Extract the [X, Y] coordinate from the center of the cell holding the provided text.  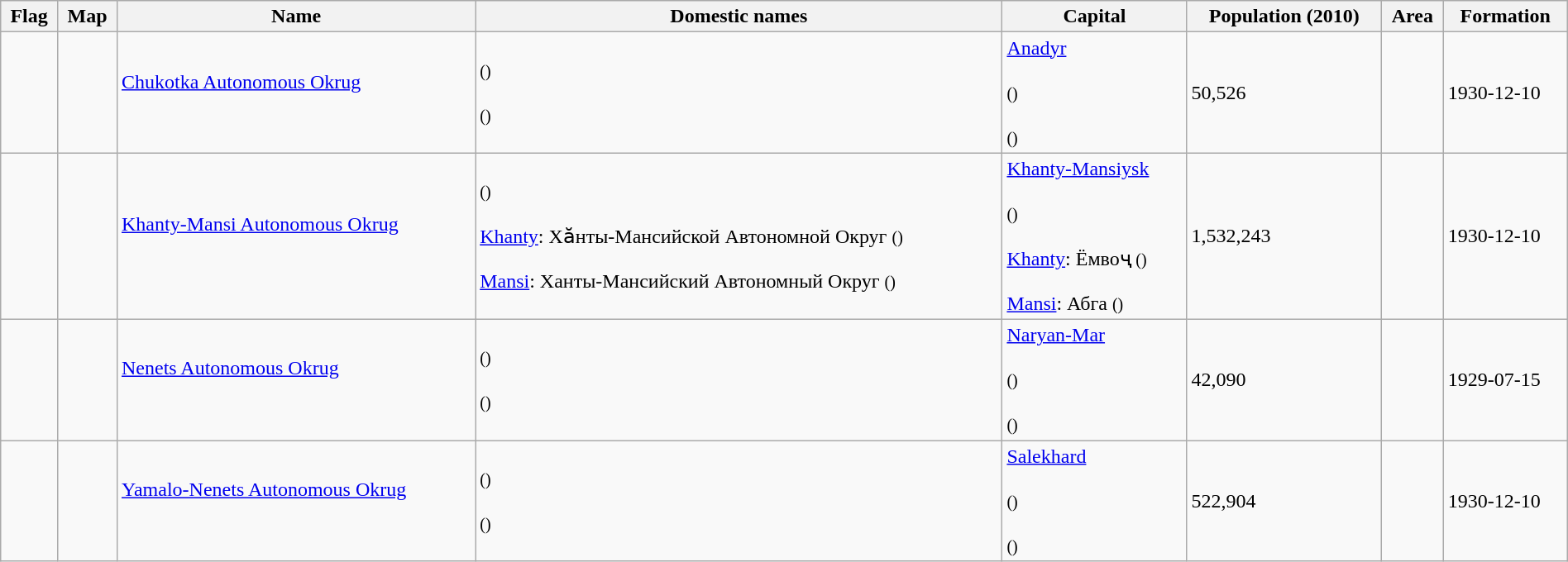
Population (2010) [1284, 17]
42,090 [1284, 379]
50,526 [1284, 93]
Area [1413, 17]
Khanty-Mansiysk () Khanty: Ёмвоҷ () Mansi: Абга () [1095, 236]
Yamalo-Nenets Autonomous Okrug [296, 500]
Capital [1095, 17]
Formation [1505, 17]
Flag [30, 17]
Khanty-Mansi Autonomous Okrug [296, 236]
() Khanty: Хӑнты-Мансийской Aвтономной Округ () Mansi: Ханты-Мансийский Автономный Округ () [739, 236]
1929-07-15 [1505, 379]
Map [87, 17]
Chukotka Autonomous Okrug [296, 93]
522,904 [1284, 500]
Domestic names [739, 17]
1,532,243 [1284, 236]
Name [296, 17]
Salekhard () () [1095, 500]
Naryan-Mar () () [1095, 379]
Anadyr () () [1095, 93]
Nenets Autonomous Okrug [296, 379]
